Identify which cell holds the provided text, then report its [x, y] central coordinate. 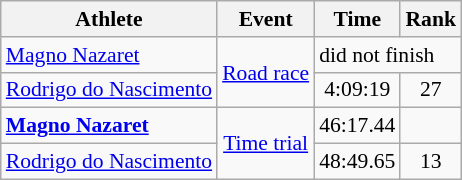
Athlete [109, 19]
4:09:19 [357, 90]
Time trial [266, 144]
48:49.65 [357, 162]
13 [430, 162]
did not finish [388, 55]
46:17.44 [357, 126]
27 [430, 90]
Time [357, 19]
Road race [266, 72]
Rank [430, 19]
Event [266, 19]
